For the text-containing cell, return its midpoint in (X, Y) coordinate format. 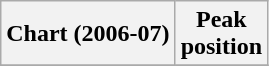
Chart (2006-07) (88, 34)
Peakposition (221, 34)
